Return [x, y] of the center of cell containing provided text 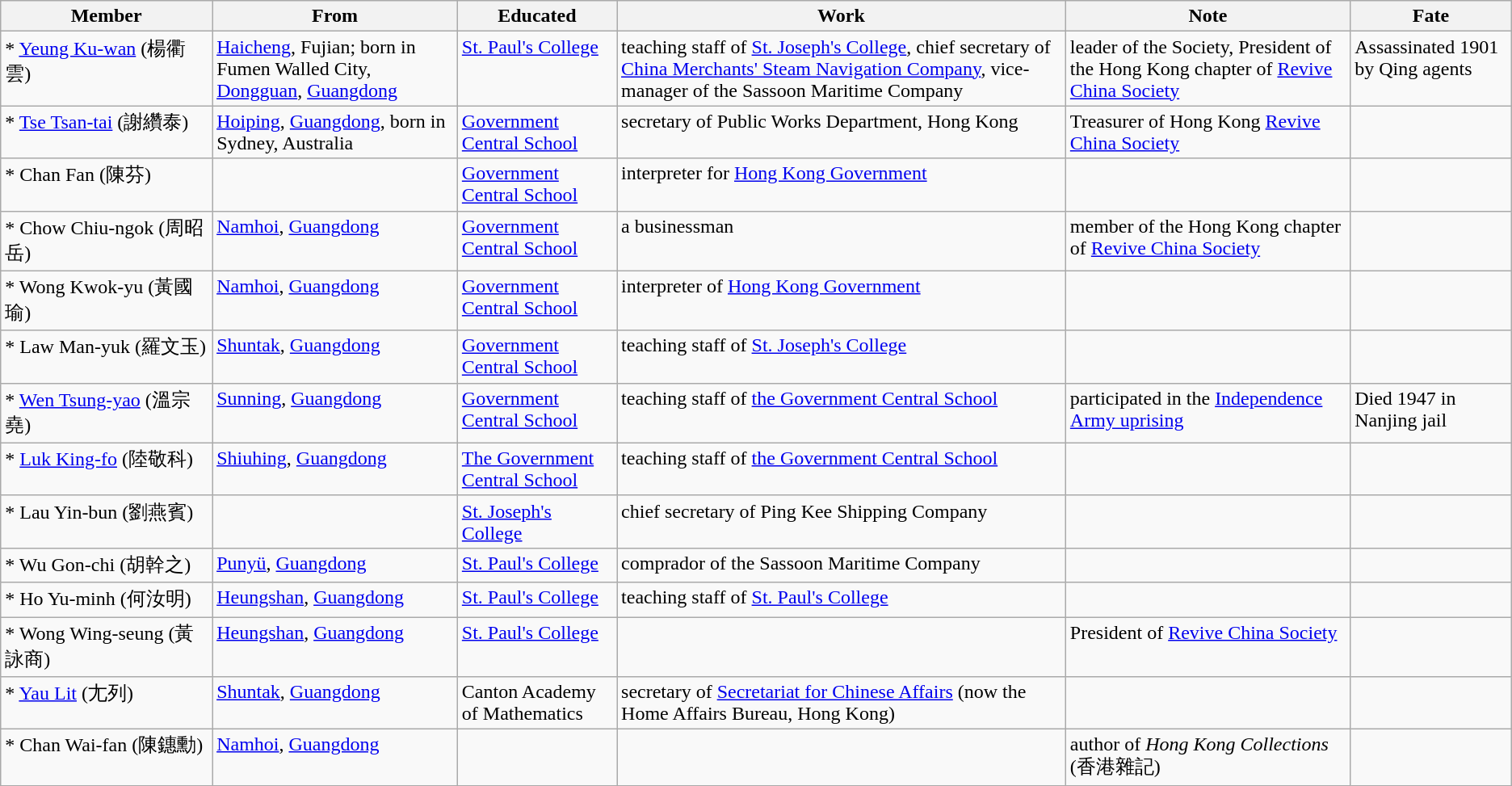
* Tse Tsan-tai (謝纘泰) [107, 132]
Fate [1431, 16]
teaching staff of St. Joseph's College, chief secretary of China Merchants' Steam Navigation Company, vice-manager of the Sassoon Maritime Company [842, 69]
Note [1207, 16]
teaching staff of St. Paul's College [842, 599]
Educated [536, 16]
* Wen Tsung-yao (溫宗堯) [107, 413]
Canton Academy of Mathematics [536, 703]
Hoiping, Guangdong, born in Sydney, Australia [335, 132]
* Law Man-yuk (羅文玉) [107, 357]
Sunning, Guangdong [335, 413]
a businessman [842, 241]
* Wong Kwok-yu (黃國瑜) [107, 301]
* Luk King-fo (陸敬科) [107, 469]
chief secretary of Ping Kee Shipping Company [842, 522]
* Chan Fan (陳芬) [107, 184]
* Ho Yu-minh (何汝明) [107, 599]
* Chow Chiu-ngok (周昭岳) [107, 241]
author of Hong Kong Collections (香港雜記) [1207, 758]
* Yeung Ku-wan (楊衢雲) [107, 69]
* Lau Yin-bun (劉燕賓) [107, 522]
Haicheng, Fujian; born in Fumen Walled City, Dongguan, Guangdong [335, 69]
Punyü, Guangdong [335, 565]
President of Revive China Society [1207, 647]
comprador of the Sassoon Maritime Company [842, 565]
St. Joseph's College [536, 522]
Treasurer of Hong Kong Revive China Society [1207, 132]
Died 1947 in Nanjing jail [1431, 413]
Work [842, 16]
* Yau Lit (尢列) [107, 703]
Shiuhing, Guangdong [335, 469]
Member [107, 16]
* Chan Wai-fan (陳鏸勳) [107, 758]
teaching staff of St. Joseph's College [842, 357]
The Government Central School [536, 469]
Assassinated 1901 by Qing agents [1431, 69]
interpreter for Hong Kong Government [842, 184]
interpreter of Hong Kong Government [842, 301]
secretary of Public Works Department, Hong Kong [842, 132]
participated in the Independence Army uprising [1207, 413]
From [335, 16]
secretary of Secretariat for Chinese Affairs (now the Home Affairs Bureau, Hong Kong) [842, 703]
* Wong Wing-seung (黃詠商) [107, 647]
* Wu Gon-chi (胡幹之) [107, 565]
leader of the Society, President of the Hong Kong chapter of Revive China Society [1207, 69]
member of the Hong Kong chapter of Revive China Society [1207, 241]
